Return the (X, Y) coordinate for the center point of the cell that contains the specified text.  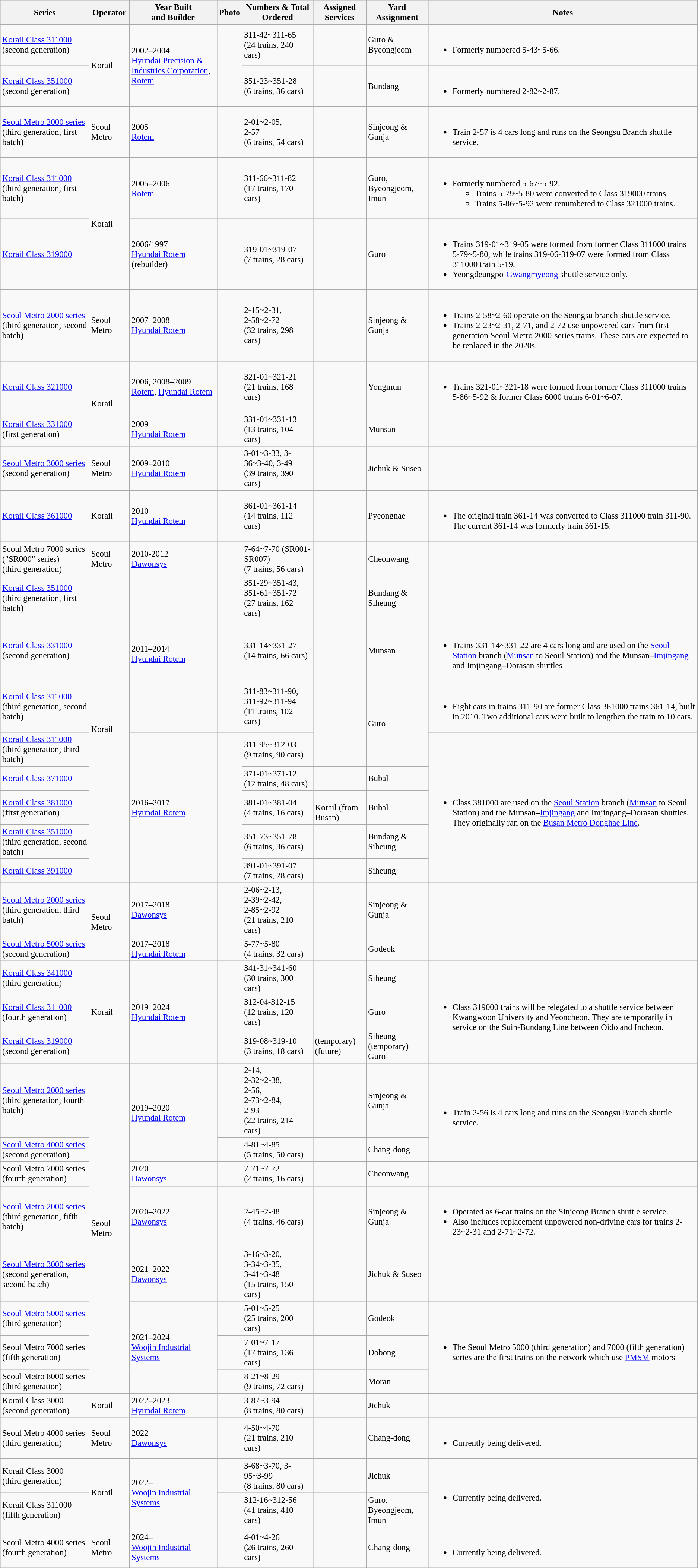
Seoul Metro 4000 series(second generation) (45, 1150)
2016–2017Hyundai Rotem (174, 807)
Korail Class 351000(second generation) (45, 86)
2005–2006Rotem (174, 188)
2005Rotem (174, 132)
Seoul Metro 2000 series(third generation, third batch) (45, 910)
319-01~319-07(7 trains, 28 cars) (278, 254)
4-01~4-26(26 trains, 260 cars) (278, 1548)
2011–2014Hyundai Rotem (174, 654)
351-73~351-78(6 trains, 36 cars) (278, 842)
311-95~312-03(9 trains, 90 cars) (278, 749)
Formerly numbered 2-82~2-87. (562, 86)
2006, 2008–2009Rotem, Hyundai Rotem (174, 387)
Year Builtand Builder (174, 13)
2024–Woojin Industrial Systems (174, 1548)
(temporary) (future) (340, 1046)
2-45~2-48(4 trains, 46 cars) (278, 1216)
Korail Class 319000 (45, 254)
311-42~311-65(24 trains, 240 cars) (278, 45)
Korail Class 321000 (45, 387)
8-21~8-29(9 trains, 72 cars) (278, 1381)
Seoul Metro 2000 series (third generation, second batch) (45, 326)
331-14~331-27(14 trains, 66 cars) (278, 650)
2017–2018Dawonsys (174, 910)
Pyeongnae (397, 516)
5-77~5-80(4 trains, 32 cars) (278, 949)
Operator (109, 13)
4-50~4-70(21 trains, 210 cars) (278, 1438)
Korail Class 361000 (45, 516)
2021–2024Woojin Industrial Systems (174, 1347)
Seoul Metro 2000 series(third generation, fourth batch) (45, 1100)
Korail (from Busan) (340, 808)
Dobong (397, 1353)
361-01~361-14(14 trains, 112 cars) (278, 516)
2020Dawonsys (174, 1174)
312-04-312-15(12 trains, 120 cars) (278, 1012)
The original train 361-14 was converted to Class 311000 train 311-90. The current 361-14 was formerly train 361-15. (562, 516)
Korail Class 341000(third generation) (45, 978)
Korail Class 311000(fifth generation) (45, 1510)
Notes (562, 13)
Moran (397, 1381)
2002–2004Hyundai Precision & Industries Corporation, Rotem (174, 66)
2010Hyundai Rotem (174, 516)
Korail Class 311000(third generation, first batch) (45, 188)
341-31~341-60(30 trains, 300 cars) (278, 978)
2-01~2-05,2-57(6 trains, 54 cars) (278, 132)
Train 2-56 is 4 cars long and runs on the Seongsu Branch shuttle service. (562, 1112)
Korail Class 311000(third generation, third batch) (45, 749)
Korail Class 331000(second generation) (45, 650)
Assigned Services (340, 13)
Train 2-57 is 4 cars long and runs on the Seongsu Branch shuttle service. (562, 132)
3-01~3-33, 3-36~3-40, 3-49(39 trains, 390 cars) (278, 469)
2021–2022Dawonsys (174, 1274)
2009Hyundai Rotem (174, 430)
381-01~381-04(4 trains, 16 cars) (278, 808)
Seoul Metro 5000 series(third generation) (45, 1318)
Seoul Metro 2000 series(third generation, first batch) (45, 132)
331-01~331-13(13 trains, 104 cars) (278, 430)
Korail Class 311000(third generation, second batch) (45, 706)
Seoul Metro 8000 series(third generation) (45, 1381)
Korail Class 381000(first generation) (45, 808)
The Seoul Metro 5000 (third generation) and 7000 (fifth generation) series are the first trains on the network which use PMSM motors (562, 1347)
Bundang (397, 86)
Yongmun (397, 387)
3-68~3-70, 3-95~3-99(8 trains, 80 cars) (278, 1476)
Eight cars in trains 311-90 are former Class 361000 trains 361-14, built in 2010. Two additional cars were built to lengthen the train to 10 cars. (562, 706)
2022–Dawonsys (174, 1438)
Korail Class 351000(third generation, second batch) (45, 842)
Photo (229, 13)
Korail Class 331000(first generation) (45, 430)
Formerly numbered 5-43~5-66. (562, 45)
Siheung (temporary)Guro (397, 1046)
3-87~3-94(8 trains, 80 cars) (278, 1406)
Seoul Metro 2000 series(third generation, fifth batch) (45, 1216)
Formerly numbered 5-67~5-92.Trains 5-79~5-80 were converted to Class 319000 trains.Trains 5-86~5-92 were renumbered to Class 321000 trains. (562, 188)
312-16~312-56(41 trains, 410 cars) (278, 1510)
7-01~7-17(17 trains, 136 cars) (278, 1353)
Korail Class 311000(second generation) (45, 45)
2-15~2-31,2-58~2-72(32 trains, 298 cars) (278, 326)
3-16~3-20,3-34~3-35,3-41~3-48(15 trains, 150 cars) (278, 1274)
2019–2024Hyundai Rotem (174, 1013)
Seoul Metro 4000 series(third generation) (45, 1438)
2007–2008Hyundai Rotem (174, 326)
351-23~351-28(6 trains, 36 cars) (278, 86)
2-14,2-32~2-38,2-56,2-73~2-84,2-93(22 trains, 214 cars) (278, 1100)
Seoul Metro 7000 series(fourth generation) (45, 1174)
311-66~311-82(17 trains, 170 cars) (278, 188)
2006/1997Hyundai Rotem (rebuilder) (174, 254)
Korail Class 371000 (45, 779)
Korail Class 3000(second generation) (45, 1406)
Seoul Metro 7000 series ("SR000" series)(third generation) (45, 559)
Seoul Metro 5000 series(second generation) (45, 949)
2-06~2-13,2-39~2-42,2-85~2-92(21 trains, 210 cars) (278, 910)
2022–Woojin Industrial Systems (174, 1492)
2022–2023Hyundai Rotem (174, 1406)
391-01~391-07(7 trains, 28 cars) (278, 871)
2009–2010Hyundai Rotem (174, 469)
Korail Class 391000 (45, 871)
2020–2022Dawonsys (174, 1216)
321-01~321-21(21 trains, 168 cars) (278, 387)
Seoul Metro 3000 series(second generation, second batch) (45, 1274)
Seoul Metro 4000 series(fourth generation) (45, 1548)
Numbers & Total Ordered (278, 13)
YardAssignment (397, 13)
7-64~7-70 (SR001-SR007)(7 trains, 56 cars) (278, 559)
Korail Class 351000(third generation, first batch) (45, 598)
2019–2020Hyundai Rotem (174, 1112)
4-81~4-85(5 trains, 50 cars) (278, 1150)
5-01~5-25(25 trains, 200 cars) (278, 1318)
319-08~319-10(3 trains, 18 cars) (278, 1046)
Guro & Byeongjeom (397, 45)
Korail Class 319000(second generation) (45, 1046)
Series (45, 13)
371-01~371-12(12 trains, 48 cars) (278, 779)
2010-2012Dawonsys (174, 559)
Trains 321-01~321-18 were formed from former Class 311000 trains 5-86~5-92 & former Class 6000 trains 6-01~6-07. (562, 387)
2017–2018Hyundai Rotem (174, 949)
311-83~311-90,311-92~311-94(11 trains, 102 cars) (278, 706)
Korail Class 3000(third generation) (45, 1476)
Seoul Metro 3000 series(second generation) (45, 469)
7-71~7-72(2 trains, 16 cars) (278, 1174)
Seoul Metro 7000 series(fifth generation) (45, 1353)
Korail Class 311000(fourth generation) (45, 1012)
351-29~351-43,351-61~351-72(27 trains, 162 cars) (278, 598)
